From the cell containing the given text, extract its center point as [x, y] coordinate. 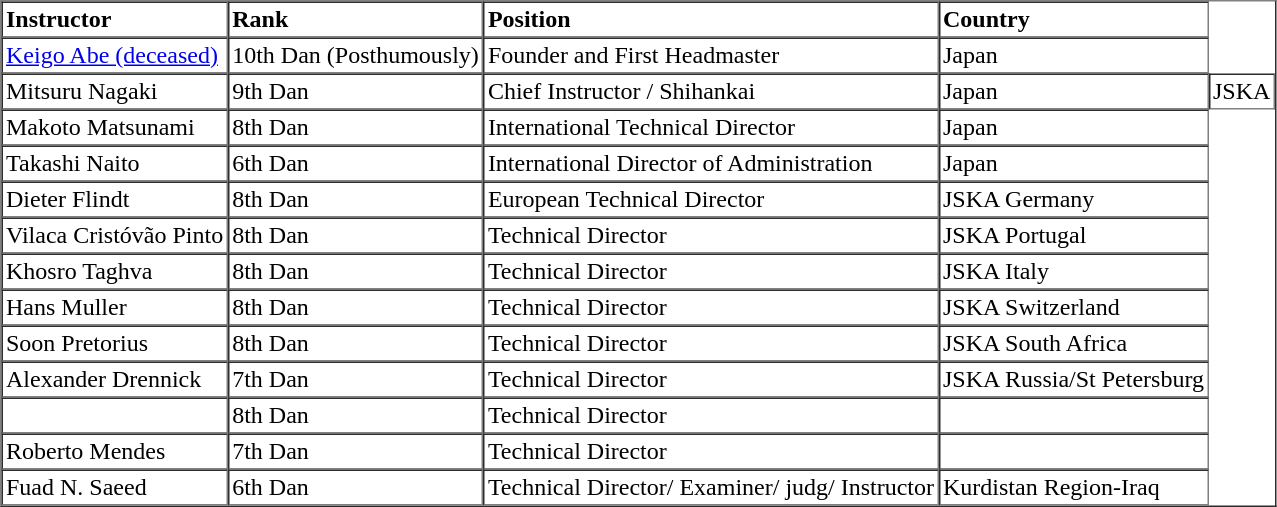
Instructor [115, 20]
Chief Instructor / Shihankai [710, 92]
JSKA Switzerland [1074, 308]
International Technical Director [710, 128]
Mitsuru Nagaki [115, 92]
Soon Pretorius [115, 344]
Roberto Mendes [115, 452]
Founder and First Headmaster [710, 56]
JSKA [1241, 92]
Technical Director/ Examiner/ judg/ Instructor [710, 488]
10th Dan (Posthumously) [356, 56]
Country [1074, 20]
JSKA Italy [1074, 272]
Fuad N. Saeed [115, 488]
International Director of Administration [710, 164]
9th Dan [356, 92]
JSKA Russia/St Petersburg [1074, 380]
European Technical Director [710, 200]
JSKA Germany [1074, 200]
Makoto Matsunami [115, 128]
Rank [356, 20]
JSKA Portugal [1074, 236]
Kurdistan Region-Iraq [1074, 488]
Vilaca Cristóvão Pinto [115, 236]
Dieter Flindt [115, 200]
Khosro Taghva [115, 272]
Position [710, 20]
Keigo Abe (deceased) [115, 56]
Alexander Drennick [115, 380]
Takashi Naito [115, 164]
JSKA South Africa [1074, 344]
Hans Muller [115, 308]
